Identify which cell holds the provided text, then report its (x, y) central coordinate. 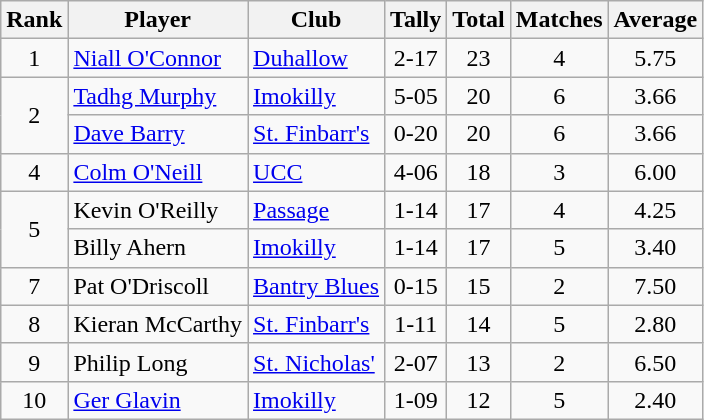
Rank (34, 20)
1-09 (416, 400)
1 (34, 58)
15 (479, 286)
13 (479, 362)
23 (479, 58)
1-11 (416, 324)
Total (479, 20)
6.50 (656, 362)
5-05 (416, 96)
St. Nicholas' (316, 362)
18 (479, 172)
2.80 (656, 324)
Passage (316, 210)
5.75 (656, 58)
Matches (559, 20)
12 (479, 400)
Tadhg Murphy (158, 96)
Bantry Blues (316, 286)
Player (158, 20)
0-15 (416, 286)
Ger Glavin (158, 400)
2-17 (416, 58)
10 (34, 400)
Kieran McCarthy (158, 324)
Philip Long (158, 362)
Billy Ahern (158, 248)
Duhallow (316, 58)
7 (34, 286)
Average (656, 20)
4-06 (416, 172)
Niall O'Connor (158, 58)
3 (559, 172)
0-20 (416, 134)
9 (34, 362)
Kevin O'Reilly (158, 210)
Club (316, 20)
4.25 (656, 210)
Dave Barry (158, 134)
8 (34, 324)
7.50 (656, 286)
Colm O'Neill (158, 172)
2-07 (416, 362)
Tally (416, 20)
Pat O'Driscoll (158, 286)
3.40 (656, 248)
UCC (316, 172)
6.00 (656, 172)
14 (479, 324)
2.40 (656, 400)
